Identify which cell holds the provided text, then report its [x, y] central coordinate. 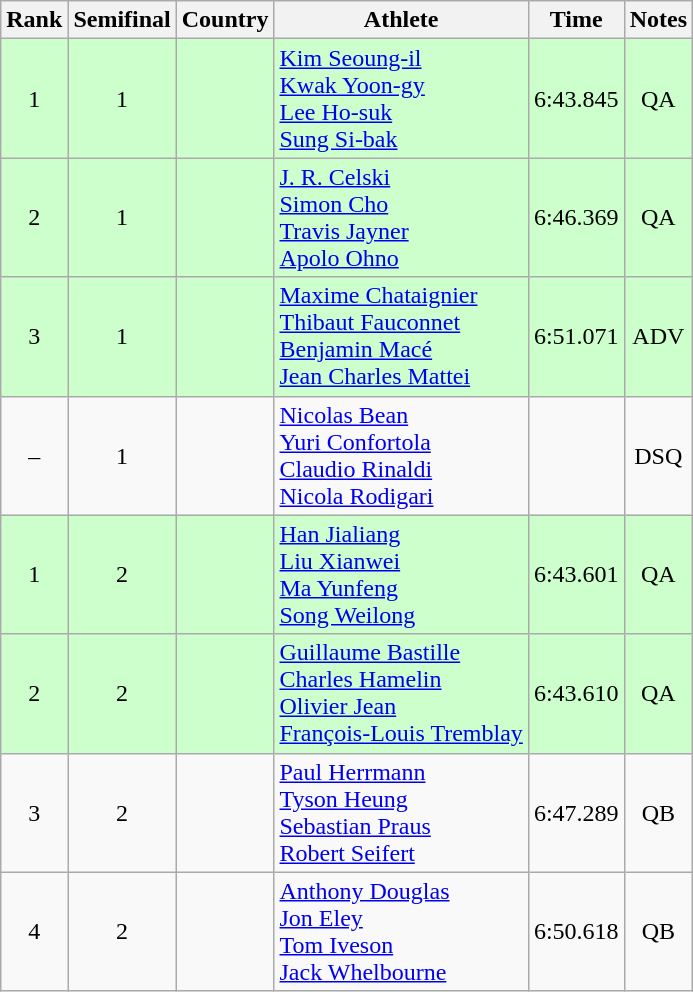
6:47.289 [576, 812]
Maxime Chataignier Thibaut Fauconnet Benjamin Macé Jean Charles Mattei [401, 336]
Notes [658, 20]
6:50.618 [576, 932]
Paul Herrmann Tyson Heung Sebastian Praus Robert Seifert [401, 812]
6:51.071 [576, 336]
Kim Seoung-il Kwak Yoon-gy Lee Ho-suk Sung Si-bak [401, 98]
Rank [34, 20]
Country [225, 20]
6:43.601 [576, 574]
6:43.845 [576, 98]
Nicolas Bean Yuri Confortola Claudio Rinaldi Nicola Rodigari [401, 456]
Anthony Douglas Jon Eley Tom Iveson Jack Whelbourne [401, 932]
Semifinal [122, 20]
Han Jialiang Liu Xianwei Ma Yunfeng Song Weilong [401, 574]
– [34, 456]
Time [576, 20]
J. R. Celski Simon Cho Travis Jayner Apolo Ohno [401, 218]
ADV [658, 336]
6:46.369 [576, 218]
6:43.610 [576, 694]
Athlete [401, 20]
DSQ [658, 456]
4 [34, 932]
Guillaume Bastille Charles Hamelin Olivier Jean François-Louis Tremblay [401, 694]
